Capture the cell that displays the provided text and extract its (X, Y) central coordinate. 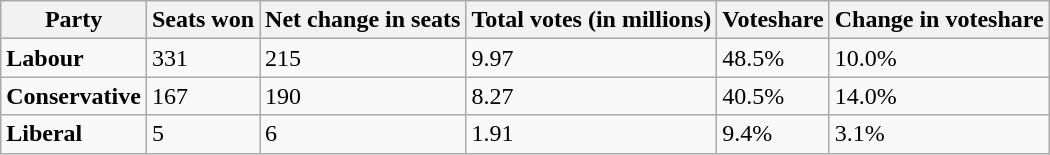
Voteshare (773, 20)
5 (202, 134)
48.5% (773, 58)
Change in voteshare (939, 20)
Total votes (in millions) (592, 20)
3.1% (939, 134)
190 (363, 96)
14.0% (939, 96)
9.4% (773, 134)
Net change in seats (363, 20)
9.97 (592, 58)
167 (202, 96)
8.27 (592, 96)
Labour (74, 58)
1.91 (592, 134)
10.0% (939, 58)
Party (74, 20)
Liberal (74, 134)
331 (202, 58)
Seats won (202, 20)
215 (363, 58)
Conservative (74, 96)
40.5% (773, 96)
6 (363, 134)
